Provide the [x, y] coordinate of the cell's center where the given text is located.  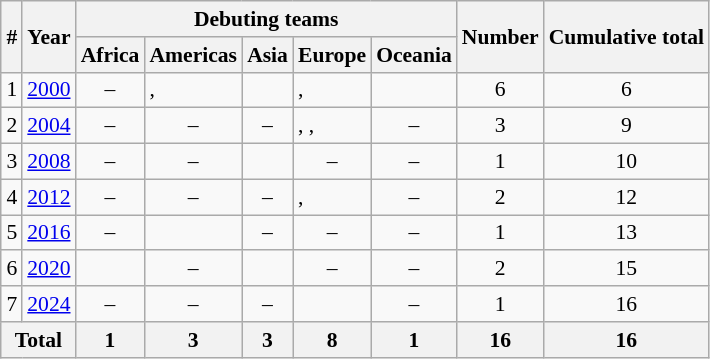
Africa [110, 55]
2020 [48, 269]
Debuting teams [266, 19]
15 [626, 269]
2012 [48, 197]
Cumulative total [626, 36]
2008 [48, 162]
# [12, 36]
7 [12, 304]
10 [626, 162]
4 [12, 197]
Number [500, 36]
5 [12, 233]
, , [332, 126]
8 [332, 340]
2004 [48, 126]
12 [626, 197]
2016 [48, 233]
Year [48, 36]
Asia [268, 55]
Europe [332, 55]
2000 [48, 90]
Americas [193, 55]
13 [626, 233]
Oceania [414, 55]
2024 [48, 304]
Total [38, 340]
9 [626, 126]
